Find where the given text appears and provide that cell's center as [x, y] coordinate. 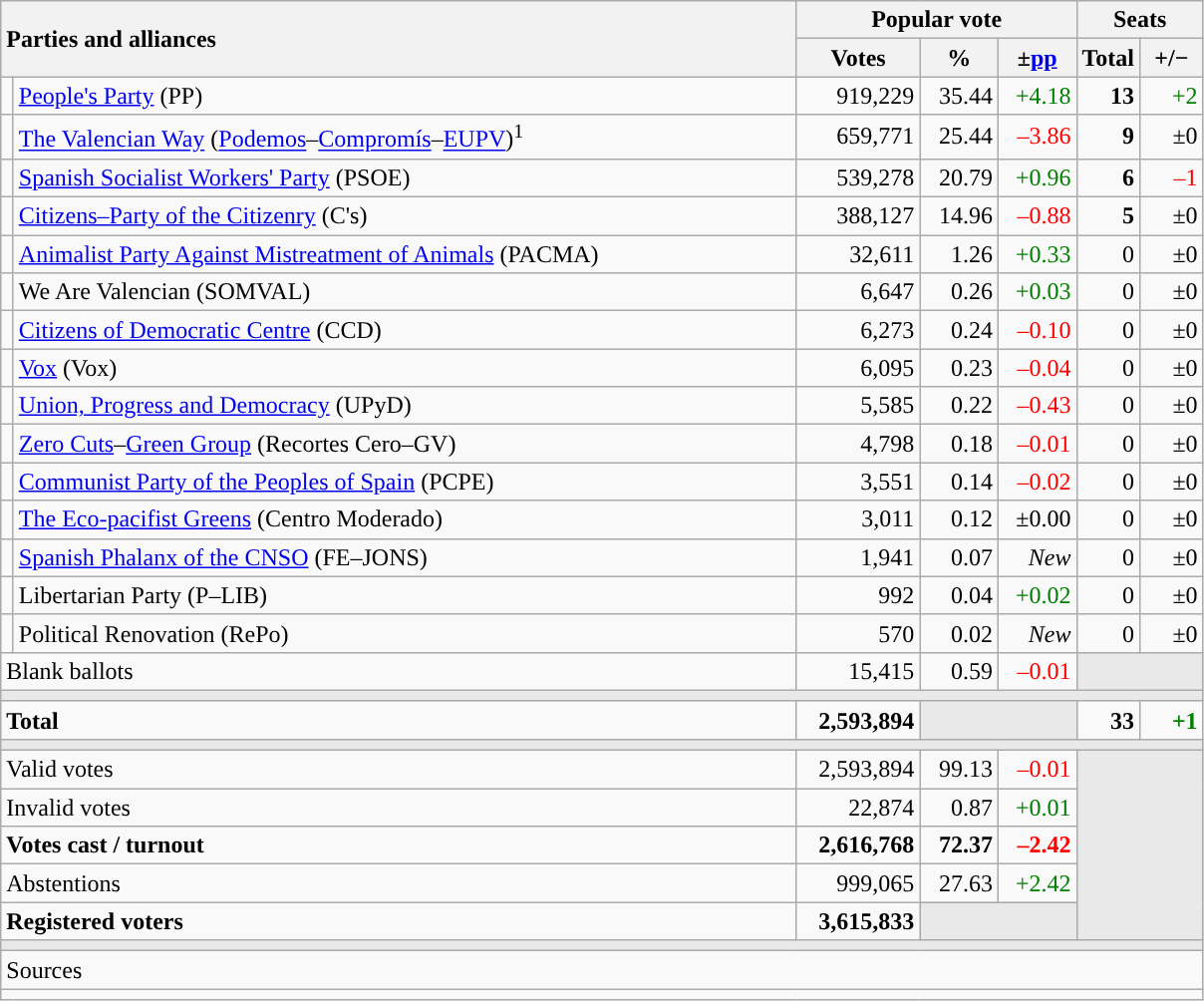
% [959, 58]
72.37 [959, 845]
1,941 [858, 557]
+2 [1172, 96]
0.23 [959, 368]
+0.01 [1037, 808]
+0.02 [1037, 595]
0.04 [959, 595]
The Eco-pacifist Greens (Centro Moderado) [405, 519]
Parties and alliances [399, 39]
Sources [602, 970]
6 [1108, 177]
–0.04 [1037, 368]
±pp [1037, 58]
5,585 [858, 406]
14.96 [959, 216]
–0.10 [1037, 330]
2,616,768 [858, 845]
9 [1108, 138]
People's Party (PP) [405, 96]
25.44 [959, 138]
13 [1108, 96]
Spanish Socialist Workers' Party (PSOE) [405, 177]
+/− [1172, 58]
Seats [1140, 20]
+0.33 [1037, 254]
570 [858, 633]
0.22 [959, 406]
0.18 [959, 444]
20.79 [959, 177]
99.13 [959, 770]
Valid votes [399, 770]
–0.43 [1037, 406]
Votes [858, 58]
5 [1108, 216]
4,798 [858, 444]
Union, Progress and Democracy (UPyD) [405, 406]
3,011 [858, 519]
Vox (Vox) [405, 368]
Citizens–Party of the Citizenry (C's) [405, 216]
35.44 [959, 96]
Communist Party of the Peoples of Spain (PCPE) [405, 482]
Spanish Phalanx of the CNSO (FE–JONS) [405, 557]
Votes cast / turnout [399, 845]
6,095 [858, 368]
659,771 [858, 138]
–2.42 [1037, 845]
919,229 [858, 96]
0.59 [959, 671]
33 [1108, 720]
–0.88 [1037, 216]
0.24 [959, 330]
32,611 [858, 254]
999,065 [858, 883]
0.12 [959, 519]
Libertarian Party (P–LIB) [405, 595]
Invalid votes [399, 808]
–1 [1172, 177]
Blank ballots [399, 671]
+1 [1172, 720]
Registered voters [399, 921]
1.26 [959, 254]
We Are Valencian (SOMVAL) [405, 292]
0.26 [959, 292]
15,415 [858, 671]
–0.02 [1037, 482]
–3.86 [1037, 138]
Political Renovation (RePo) [405, 633]
0.14 [959, 482]
±0.00 [1037, 519]
6,273 [858, 330]
539,278 [858, 177]
0.07 [959, 557]
The Valencian Way (Podemos–Compromís–EUPV)1 [405, 138]
6,647 [858, 292]
992 [858, 595]
3,615,833 [858, 921]
+0.96 [1037, 177]
+0.03 [1037, 292]
0.02 [959, 633]
388,127 [858, 216]
27.63 [959, 883]
Zero Cuts–Green Group (Recortes Cero–GV) [405, 444]
0.87 [959, 808]
3,551 [858, 482]
Abstentions [399, 883]
22,874 [858, 808]
Animalist Party Against Mistreatment of Animals (PACMA) [405, 254]
Popular vote [937, 20]
+2.42 [1037, 883]
+4.18 [1037, 96]
Citizens of Democratic Centre (CCD) [405, 330]
